Determine the [X, Y] coordinate at the center of the cell enclosing the given text.  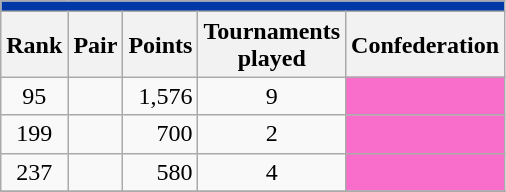
2 [272, 134]
Pair [96, 44]
95 [34, 96]
Rank [34, 44]
Confederation [426, 44]
1,576 [160, 96]
9 [272, 96]
Tournamentsplayed [272, 44]
700 [160, 134]
4 [272, 172]
Points [160, 44]
237 [34, 172]
580 [160, 172]
199 [34, 134]
